From the cell containing the given text, extract its center point as (X, Y) coordinate. 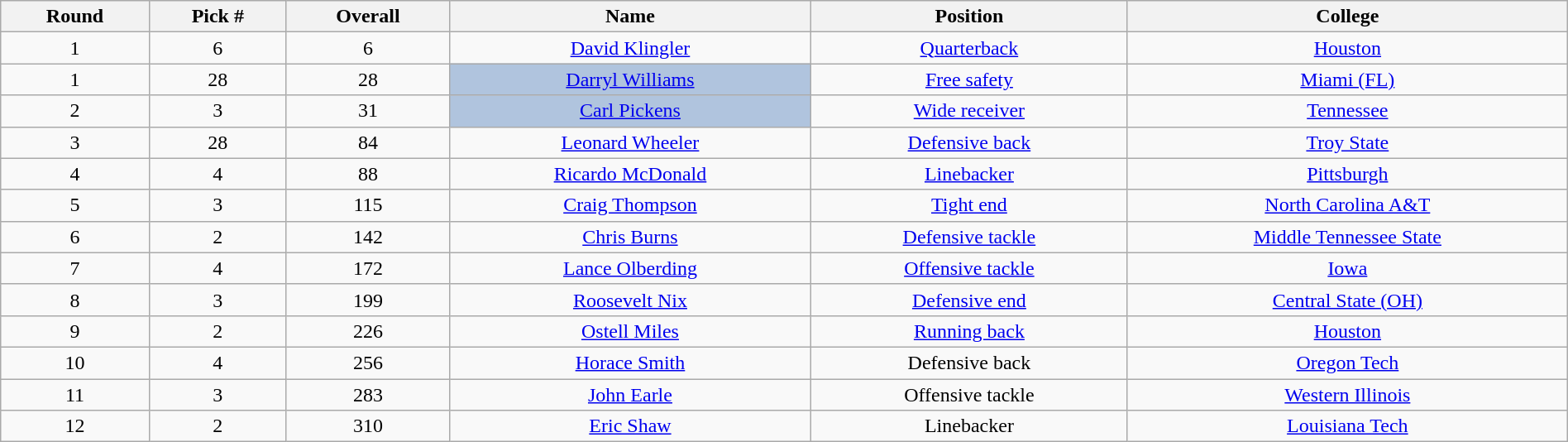
12 (75, 426)
Defensive tackle (969, 237)
Defensive end (969, 300)
Louisiana Tech (1347, 426)
College (1347, 17)
84 (367, 142)
11 (75, 395)
Running back (969, 331)
Eric Shaw (630, 426)
Tennessee (1347, 111)
North Carolina A&T (1347, 205)
David Klingler (630, 48)
Carl Pickens (630, 111)
Middle Tennessee State (1347, 237)
Craig Thompson (630, 205)
Chris Burns (630, 237)
Leonard Wheeler (630, 142)
31 (367, 111)
7 (75, 268)
9 (75, 331)
8 (75, 300)
Quarterback (969, 48)
Ricardo McDonald (630, 174)
Troy State (1347, 142)
283 (367, 395)
Iowa (1347, 268)
199 (367, 300)
88 (367, 174)
142 (367, 237)
Wide receiver (969, 111)
Overall (367, 17)
Pittsburgh (1347, 174)
Western Illinois (1347, 395)
Oregon Tech (1347, 363)
Darryl Williams (630, 79)
Position (969, 17)
Horace Smith (630, 363)
John Earle (630, 395)
115 (367, 205)
Pick # (218, 17)
Tight end (969, 205)
Free safety (969, 79)
310 (367, 426)
Miami (FL) (1347, 79)
Lance Olberding (630, 268)
10 (75, 363)
Roosevelt Nix (630, 300)
Central State (OH) (1347, 300)
256 (367, 363)
Name (630, 17)
172 (367, 268)
Ostell Miles (630, 331)
5 (75, 205)
Round (75, 17)
226 (367, 331)
